Determine the (X, Y) coordinate at the center of the cell enclosing the given text.  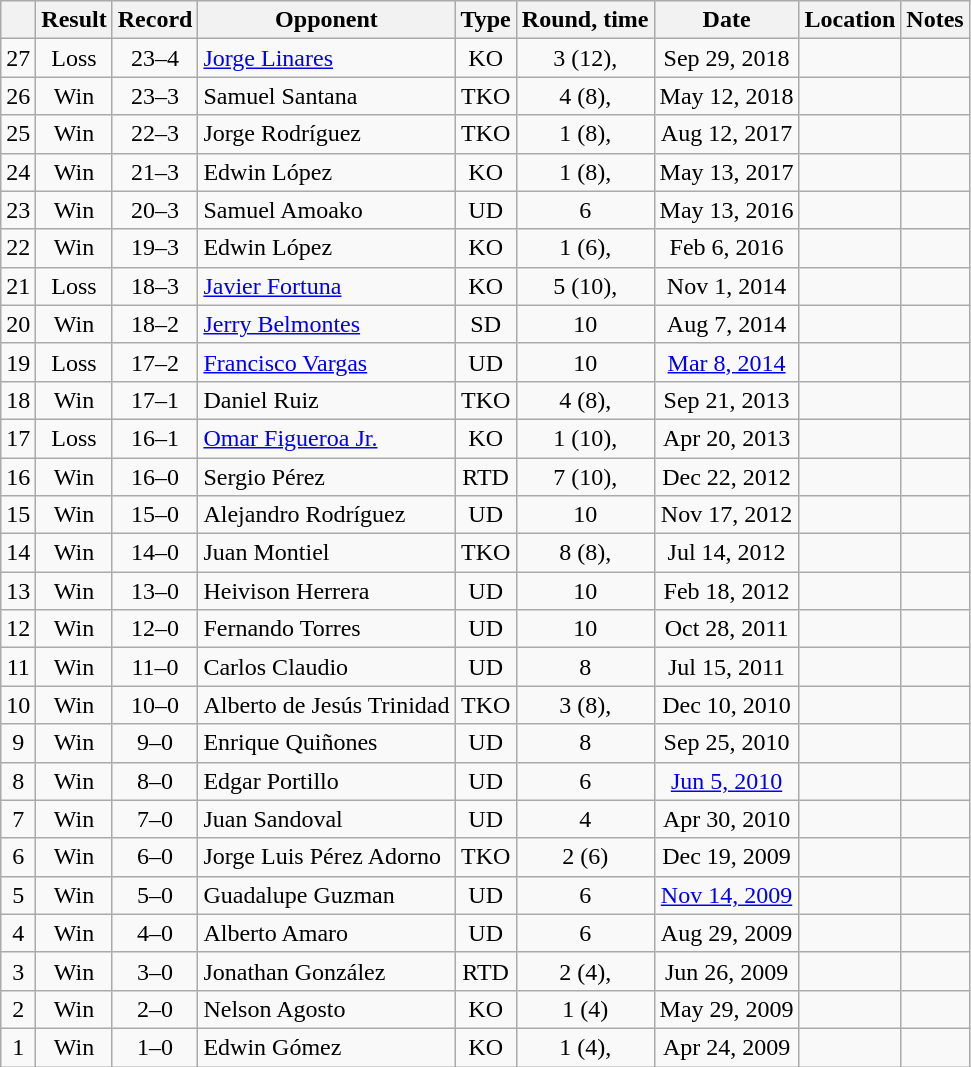
2 (18, 1009)
Juan Sandoval (326, 819)
Jun 26, 2009 (726, 971)
Sep 25, 2010 (726, 743)
15–0 (155, 515)
Samuel Santana (326, 96)
5 (10), (585, 286)
1–0 (155, 1047)
22–3 (155, 134)
11–0 (155, 667)
Jul 15, 2011 (726, 667)
Mar 8, 2014 (726, 362)
Aug 12, 2017 (726, 134)
Juan Montiel (326, 553)
Dec 10, 2010 (726, 705)
2 (6) (585, 857)
15 (18, 515)
Feb 18, 2012 (726, 591)
8–0 (155, 781)
6–0 (155, 857)
25 (18, 134)
Samuel Amoako (326, 210)
18 (18, 400)
Feb 6, 2016 (726, 248)
14–0 (155, 553)
Type (486, 20)
23–3 (155, 96)
Javier Fortuna (326, 286)
Nov 14, 2009 (726, 895)
Guadalupe Guzman (326, 895)
Edwin Gómez (326, 1047)
21–3 (155, 172)
11 (18, 667)
17–1 (155, 400)
Jorge Luis Pérez Adorno (326, 857)
7 (10), (585, 477)
16–0 (155, 477)
2 (4), (585, 971)
4–0 (155, 933)
17–2 (155, 362)
Opponent (326, 20)
2–0 (155, 1009)
16–1 (155, 438)
Dec 19, 2009 (726, 857)
Daniel Ruiz (326, 400)
Result (74, 20)
13 (18, 591)
17 (18, 438)
9–0 (155, 743)
Fernando Torres (326, 629)
27 (18, 58)
3 (18, 971)
Jorge Rodríguez (326, 134)
19 (18, 362)
May 13, 2016 (726, 210)
10–0 (155, 705)
Round, time (585, 20)
Alberto Amaro (326, 933)
16 (18, 477)
Jonathan González (326, 971)
Aug 7, 2014 (726, 324)
Nelson Agosto (326, 1009)
3 (12), (585, 58)
23–4 (155, 58)
Record (155, 20)
Apr 20, 2013 (726, 438)
21 (18, 286)
Dec 22, 2012 (726, 477)
Carlos Claudio (326, 667)
7–0 (155, 819)
Aug 29, 2009 (726, 933)
Edgar Portillo (326, 781)
Jul 14, 2012 (726, 553)
20–3 (155, 210)
Date (726, 20)
5–0 (155, 895)
23 (18, 210)
Apr 24, 2009 (726, 1047)
May 13, 2017 (726, 172)
18–2 (155, 324)
1 (4), (585, 1047)
Sep 21, 2013 (726, 400)
1 (18, 1047)
Oct 28, 2011 (726, 629)
Nov 1, 2014 (726, 286)
Apr 30, 2010 (726, 819)
Nov 17, 2012 (726, 515)
Notes (935, 20)
SD (486, 324)
1 (4) (585, 1009)
Heivison Herrera (326, 591)
May 12, 2018 (726, 96)
13–0 (155, 591)
24 (18, 172)
Francisco Vargas (326, 362)
9 (18, 743)
8 (8), (585, 553)
Location (850, 20)
Jerry Belmontes (326, 324)
18–3 (155, 286)
Sep 29, 2018 (726, 58)
Alberto de Jesús Trinidad (326, 705)
5 (18, 895)
19–3 (155, 248)
Omar Figueroa Jr. (326, 438)
May 29, 2009 (726, 1009)
22 (18, 248)
26 (18, 96)
20 (18, 324)
Jun 5, 2010 (726, 781)
12–0 (155, 629)
Enrique Quiñones (326, 743)
1 (10), (585, 438)
3–0 (155, 971)
Alejandro Rodríguez (326, 515)
Sergio Pérez (326, 477)
12 (18, 629)
1 (6), (585, 248)
Jorge Linares (326, 58)
3 (8), (585, 705)
14 (18, 553)
7 (18, 819)
